Detect which cell encompasses the target text, then output its (x, y) center coordinate. 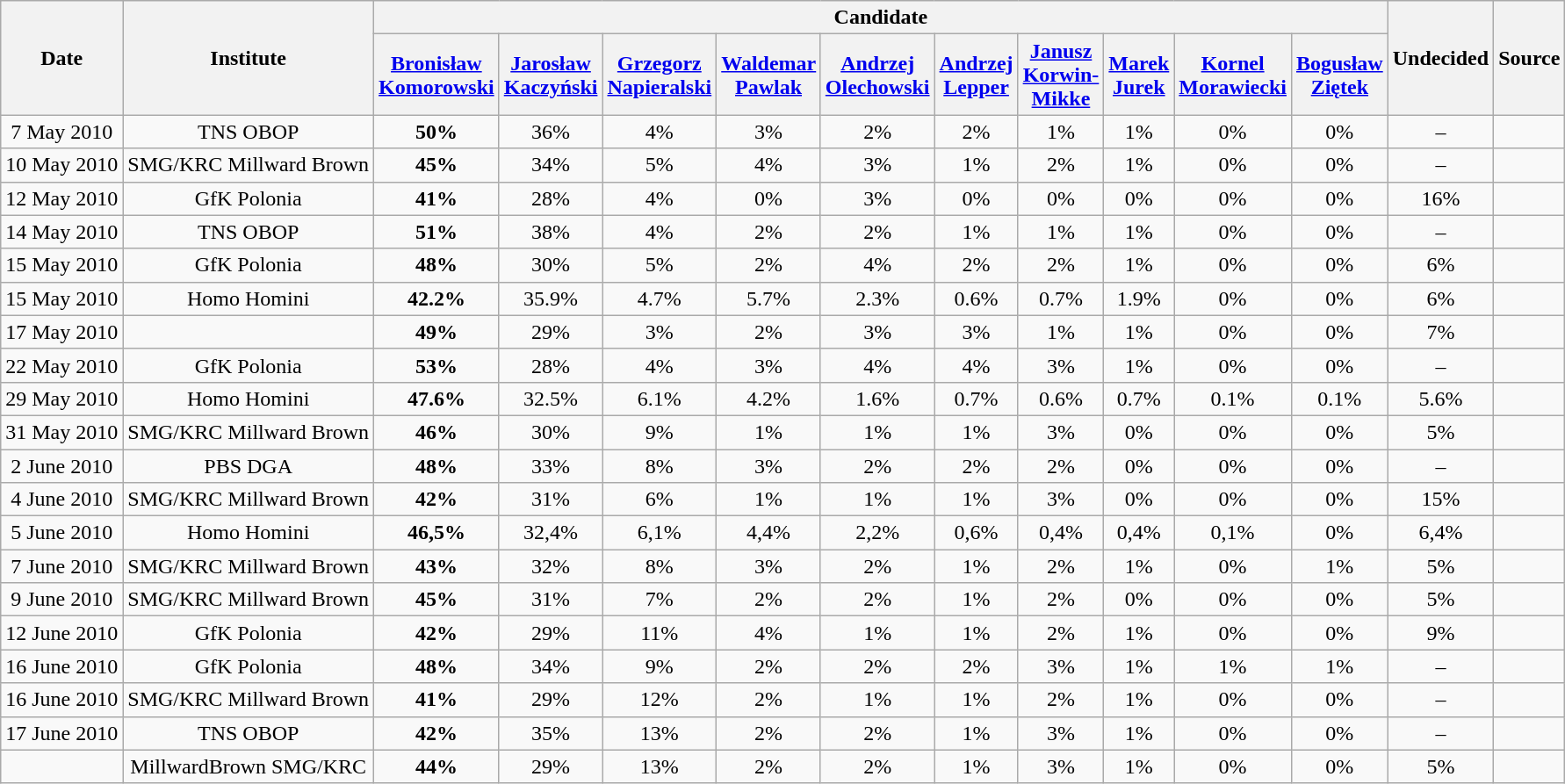
14 May 2010 (61, 232)
Kornel Morawiecki (1233, 75)
33% (551, 466)
Date (61, 58)
6.1% (660, 399)
6,4% (1440, 533)
53% (437, 365)
9 June 2010 (61, 600)
Janusz Korwin-Mikke (1061, 75)
0,1% (1233, 533)
Andrzej Olechowski (877, 75)
16% (1440, 198)
6,1% (660, 533)
44% (437, 766)
35.9% (551, 298)
Institute (249, 58)
42.2% (437, 298)
12 June 2010 (61, 633)
32,4% (551, 533)
5.7% (769, 298)
0,6% (977, 533)
31 May 2010 (61, 432)
1.6% (877, 399)
Marek Jurek (1139, 75)
PBS DGA (249, 466)
11% (660, 633)
1.9% (1139, 298)
29 May 2010 (61, 399)
Jarosław Kaczyński (551, 75)
5.6% (1440, 399)
4.7% (660, 298)
Waldemar Pawlak (769, 75)
50% (437, 132)
Grzegorz Napieralski (660, 75)
Candidate (882, 18)
38% (551, 232)
4 June 2010 (61, 500)
2,2% (877, 533)
32% (551, 566)
46% (437, 432)
12% (660, 700)
Andrzej Lepper (977, 75)
43% (437, 566)
2.3% (877, 298)
4,4% (769, 533)
49% (437, 332)
36% (551, 132)
17 June 2010 (61, 733)
7 May 2010 (61, 132)
51% (437, 232)
Source (1530, 58)
32.5% (551, 399)
35% (551, 733)
MillwardBrown SMG/KRC (249, 766)
Undecided (1440, 58)
7 June 2010 (61, 566)
46,5% (437, 533)
Bronisław Komorowski (437, 75)
2 June 2010 (61, 466)
47.6% (437, 399)
4.2% (769, 399)
Bogusław Ziętek (1339, 75)
22 May 2010 (61, 365)
15% (1440, 500)
17 May 2010 (61, 332)
10 May 2010 (61, 165)
12 May 2010 (61, 198)
5 June 2010 (61, 533)
